Return the [X, Y] coordinate for the center point of the cell that contains the specified text.  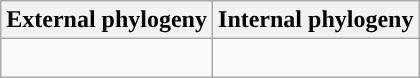
External phylogeny [107, 20]
Internal phylogeny [316, 20]
